Provide the [X, Y] coordinate of the cell's center where the given text is located.  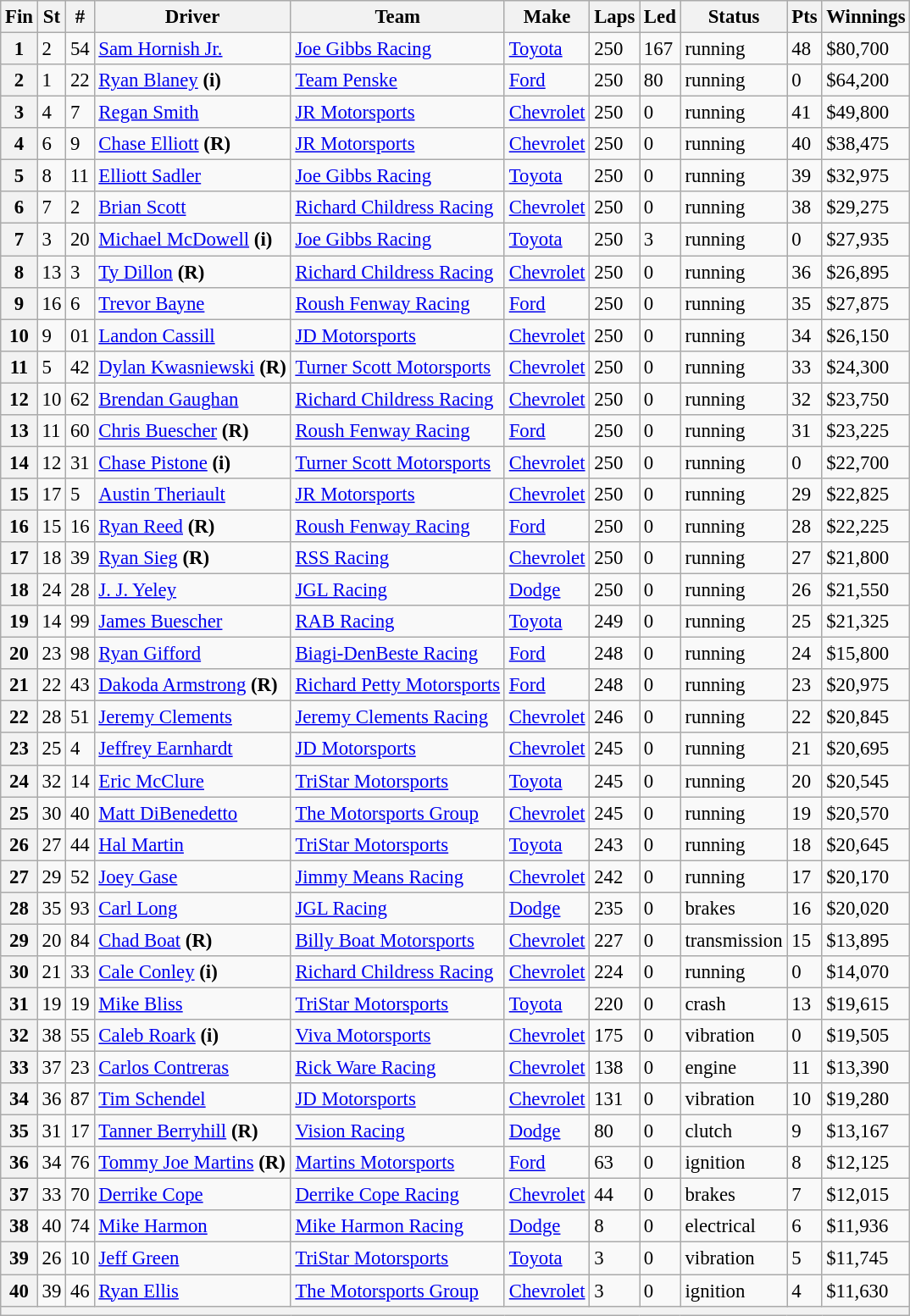
Mike Bliss [192, 1004]
249 [615, 622]
Trevor Bayne [192, 303]
Jeffrey Earnhardt [192, 749]
St [51, 17]
$12,125 [866, 1163]
Cale Conley (i) [192, 972]
$26,895 [866, 272]
01 [80, 335]
246 [615, 717]
70 [80, 1195]
55 [80, 1036]
$24,300 [866, 367]
Brendan Gaughan [192, 399]
138 [615, 1068]
Billy Boat Motorsports [397, 940]
Chad Boat (R) [192, 940]
Viva Motorsports [397, 1036]
Elliott Sadler [192, 176]
$27,935 [866, 240]
Tim Schendel [192, 1099]
98 [80, 654]
63 [615, 1163]
Richard Petty Motorsports [397, 685]
engine [734, 1068]
$19,280 [866, 1099]
Martins Motorsports [397, 1163]
electrical [734, 1227]
Winnings [866, 17]
Rick Ware Racing [397, 1068]
Fin [19, 17]
Mike Harmon Racing [397, 1227]
Biagi-DenBeste Racing [397, 654]
$13,167 [866, 1131]
$64,200 [866, 80]
Derrike Cope Racing [397, 1195]
Ryan Reed (R) [192, 526]
$21,550 [866, 590]
$11,745 [866, 1258]
Chase Pistone (i) [192, 462]
$20,170 [866, 876]
Joey Gase [192, 876]
84 [80, 940]
RAB Racing [397, 622]
crash [734, 1004]
$26,150 [866, 335]
clutch [734, 1131]
Sam Hornish Jr. [192, 49]
93 [80, 909]
167 [661, 49]
Dylan Kwasniewski (R) [192, 367]
Chase Elliott (R) [192, 144]
Caleb Roark (i) [192, 1036]
$20,645 [866, 844]
$20,845 [866, 717]
Ryan Gifford [192, 654]
Make [547, 17]
Tommy Joe Martins (R) [192, 1163]
$13,895 [866, 940]
Mike Harmon [192, 1227]
$23,225 [866, 431]
Carlos Contreras [192, 1068]
$32,975 [866, 176]
$11,936 [866, 1227]
Team [397, 17]
transmission [734, 940]
$22,700 [866, 462]
76 [80, 1163]
62 [80, 399]
Jeff Green [192, 1258]
Eric McClure [192, 781]
235 [615, 909]
Driver [192, 17]
$12,015 [866, 1195]
$27,875 [866, 303]
$22,225 [866, 526]
43 [80, 685]
131 [615, 1099]
227 [615, 940]
46 [80, 1291]
Hal Martin [192, 844]
$21,325 [866, 622]
$20,975 [866, 685]
220 [615, 1004]
Jeremy Clements [192, 717]
Regan Smith [192, 113]
175 [615, 1036]
Ryan Blaney (i) [192, 80]
$20,695 [866, 749]
Austin Theriault [192, 495]
$11,630 [866, 1291]
$22,825 [866, 495]
J. J. Yeley [192, 590]
Laps [615, 17]
Derrike Cope [192, 1195]
52 [80, 876]
$19,505 [866, 1036]
Led [661, 17]
$20,020 [866, 909]
Team Penske [397, 80]
$80,700 [866, 49]
48 [805, 49]
$20,570 [866, 813]
$29,275 [866, 207]
Matt DiBenedetto [192, 813]
87 [80, 1099]
Ty Dillon (R) [192, 272]
51 [80, 717]
Landon Cassill [192, 335]
James Buescher [192, 622]
Michael McDowell (i) [192, 240]
60 [80, 431]
$15,800 [866, 654]
Carl Long [192, 909]
$21,800 [866, 558]
$49,800 [866, 113]
Status [734, 17]
Jimmy Means Racing [397, 876]
Dakoda Armstrong (R) [192, 685]
54 [80, 49]
224 [615, 972]
Ryan Ellis [192, 1291]
242 [615, 876]
$23,750 [866, 399]
Tanner Berryhill (R) [192, 1131]
42 [80, 367]
$19,615 [866, 1004]
Ryan Sieg (R) [192, 558]
$13,390 [866, 1068]
Vision Racing [397, 1131]
243 [615, 844]
74 [80, 1227]
# [80, 17]
Jeremy Clements Racing [397, 717]
RSS Racing [397, 558]
$20,545 [866, 781]
99 [80, 622]
$14,070 [866, 972]
$38,475 [866, 144]
Pts [805, 17]
Brian Scott [192, 207]
41 [805, 113]
Chris Buescher (R) [192, 431]
